Scan for the cell matching the given text and deliver its [x, y] coordinate at center. 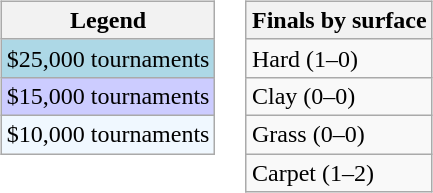
Hard (1–0) [339, 58]
$25,000 tournaments [108, 58]
Carpet (1–2) [339, 173]
Clay (0–0) [339, 96]
$15,000 tournaments [108, 96]
Grass (0–0) [339, 134]
$10,000 tournaments [108, 134]
Finals by surface [339, 20]
Legend [108, 20]
